For the text-containing cell, return its midpoint in [X, Y] coordinate format. 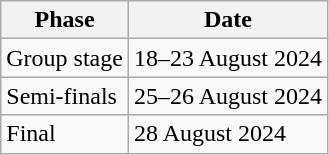
18–23 August 2024 [228, 58]
Semi-finals [65, 96]
28 August 2024 [228, 134]
Date [228, 20]
Group stage [65, 58]
Phase [65, 20]
Final [65, 134]
25–26 August 2024 [228, 96]
